Search for the cell housing the specified text and yield its [x, y] center coordinate. 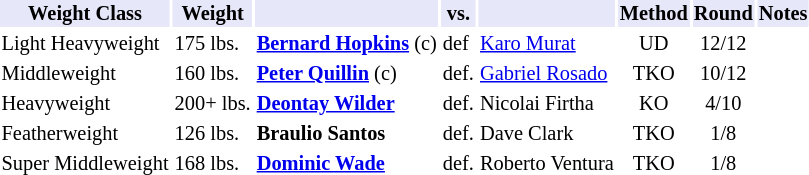
KO [654, 104]
Karo Murat [546, 44]
Round [723, 14]
Light Heavyweight [85, 44]
Peter Quillin (c) [346, 74]
175 lbs. [212, 44]
Weight [212, 14]
Gabriel Rosado [546, 74]
def [458, 44]
1/8 [723, 134]
126 lbs. [212, 134]
Middleweight [85, 74]
Braulio Santos [346, 134]
Featherweight [85, 134]
10/12 [723, 74]
200+ lbs. [212, 104]
Bernard Hopkins (c) [346, 44]
12/12 [723, 44]
Dave Clark [546, 134]
4/10 [723, 104]
Notes [783, 14]
Method [654, 14]
Weight Class [85, 14]
UD [654, 44]
160 lbs. [212, 74]
Deontay Wilder [346, 104]
vs. [458, 14]
Nicolai Firtha [546, 104]
Heavyweight [85, 104]
